Search for the cell housing the specified text and yield its [X, Y] center coordinate. 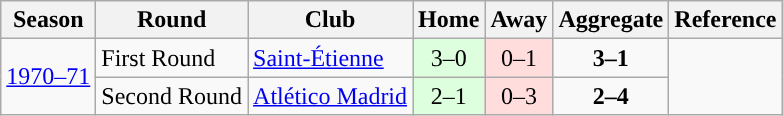
Reference [726, 20]
First Round [172, 58]
2–1 [449, 96]
0–3 [519, 96]
3–1 [611, 58]
Atlético Madrid [330, 96]
Second Round [172, 96]
Round [172, 20]
Aggregate [611, 20]
Saint-Étienne [330, 58]
Club [330, 20]
Season [48, 20]
Home [449, 20]
2–4 [611, 96]
1970–71 [48, 77]
Away [519, 20]
0–1 [519, 58]
3–0 [449, 58]
